For the text-containing cell, return its midpoint in [X, Y] coordinate format. 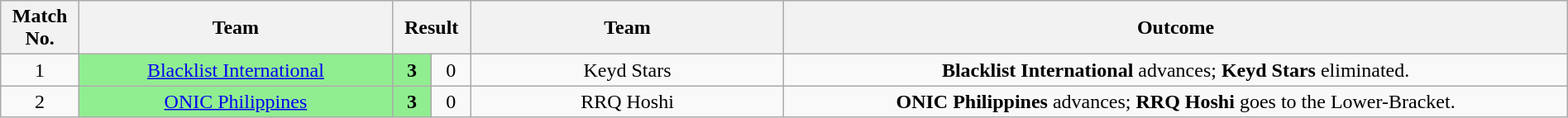
ONIC Philippines [235, 101]
ONIC Philippines advances; RRQ Hoshi goes to the Lower-Bracket. [1176, 101]
Outcome [1176, 28]
1 [40, 70]
Blacklist International advances; Keyd Stars eliminated. [1176, 70]
Keyd Stars [627, 70]
Match No. [40, 28]
RRQ Hoshi [627, 101]
Result [432, 28]
Blacklist International [235, 70]
2 [40, 101]
